Return the [x, y] coordinate for the center point of the cell that contains the specified text.  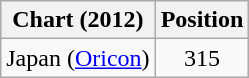
Japan (Oricon) [78, 58]
315 [202, 58]
Position [202, 20]
Chart (2012) [78, 20]
